Identify which cell holds the provided text, then report its [X, Y] central coordinate. 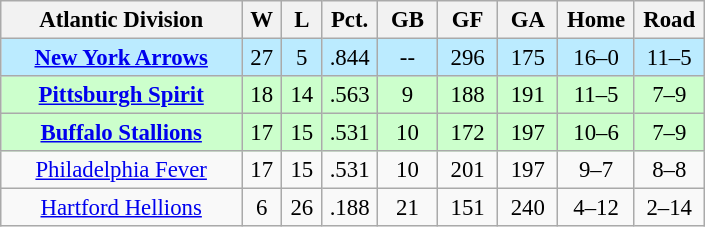
8–8 [669, 170]
GB [407, 20]
9–7 [596, 170]
Atlantic Division [122, 20]
2–14 [669, 208]
Hartford Hellions [122, 208]
14 [302, 95]
GF [468, 20]
172 [468, 133]
.188 [350, 208]
191 [528, 95]
151 [468, 208]
Philadelphia Fever [122, 170]
6 [262, 208]
.563 [350, 95]
Buffalo Stallions [122, 133]
296 [468, 58]
188 [468, 95]
240 [528, 208]
4–12 [596, 208]
W [262, 20]
Pct. [350, 20]
L [302, 20]
Home [596, 20]
Pittsburgh Spirit [122, 95]
-- [407, 58]
27 [262, 58]
21 [407, 208]
5 [302, 58]
New York Arrows [122, 58]
Road [669, 20]
16–0 [596, 58]
GA [528, 20]
201 [468, 170]
26 [302, 208]
175 [528, 58]
9 [407, 95]
10–6 [596, 133]
.844 [350, 58]
18 [262, 95]
